Identify which cell holds the provided text, then report its [x, y] central coordinate. 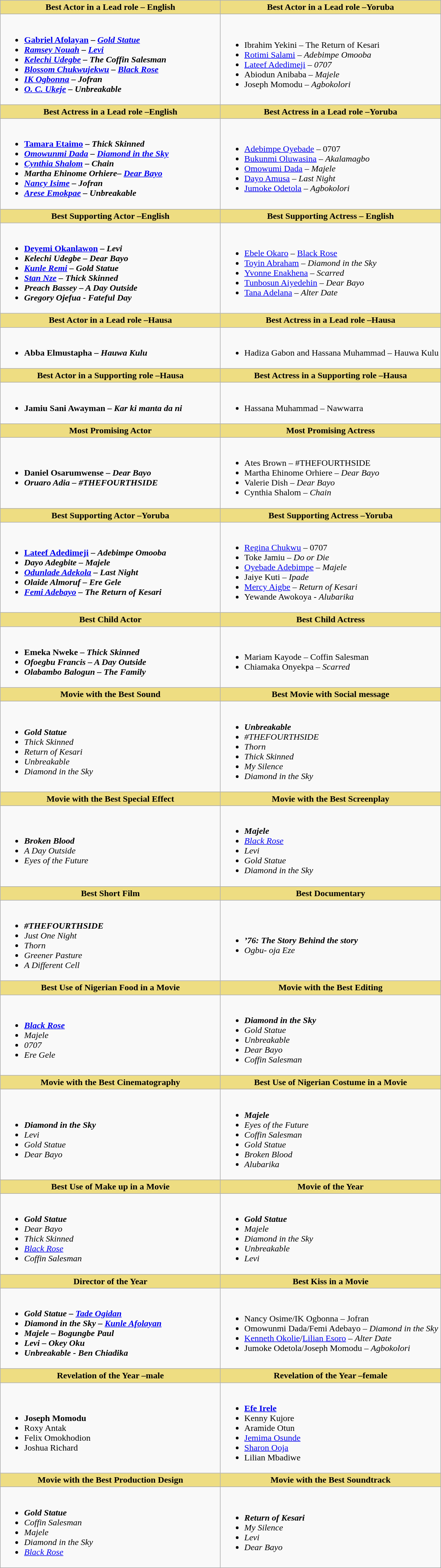
Ates Brown – #THEFOURTHSIDEMartha Ehinome Orhiere – Dear BayoValerie Dish – Dear BayoCynthia Shalom – Chain [330, 473]
Best Use of Nigerian Costume in a Movie [330, 1082]
Jamiu Sani Awayman – Kar ki manta da ni [111, 403]
Hassana Muhammad – Nawwarra [330, 403]
Broken BloodA Day OutsideEyes of the Future [111, 846]
Director of the Year [111, 1281]
Best Supporting Actor –Yoruba [111, 515]
Mariam Kayode – Coffin SalesmanChiamaka Onyekpa – Scarred [330, 657]
Adebimpe Oyebade – 0707Bukunmi Oluwasina – AkalamagboOmowumi Dada – MajeleDayo Amusa – Last NightJumoke Odetola – Agbokolori [330, 164]
Revelation of the Year –male [111, 1376]
Best Movie with Social message [330, 694]
Diamond in the SkyLeviGold StatueDear Bayo [111, 1134]
Most Promising Actress [330, 430]
Movie with the Best Special Effect [111, 799]
Best Actress in a Lead role –Hausa [330, 320]
Movie with the Best Cinematography [111, 1082]
Hadiza Gabon and Hassana Muhammad – Hauwa Kulu [330, 348]
Gold StatueMajeleDiamond in the SkyUnbreakableLevi [330, 1234]
Best Actor in a Lead role –Hausa [111, 320]
Best Child Actor [111, 620]
Gold StatueCoffin SalesmanMajeleDiamond in the SkyBlack Rose [111, 1528]
Movie with the Best Sound [111, 694]
Best Supporting Actor –English [111, 216]
’76: The Story Behind the storyOgbu- oja Eze [330, 940]
Best Use of Make up in a Movie [111, 1186]
Movie with the Best Editing [330, 988]
Best Actress in a Lead role –English [111, 112]
Movie with the Best Soundtrack [330, 1480]
Best Supporting Actress –Yoruba [330, 515]
Most Promising Actor [111, 430]
Best Supporting Actress – English [330, 216]
Best Documentary [330, 893]
Movie with the Best Screenplay [330, 799]
Best Actor in a Supporting role –Hausa [111, 375]
Best Kiss in a Movie [330, 1281]
Unbreakable#THEFOURTHSIDEThornThick SkinnedMy SilenceDiamond in the Sky [330, 747]
Black RoseMajele0707Ere Gele [111, 1035]
Best Actor in a Lead role – English [111, 7]
Best Actress in a Lead role –Yoruba [330, 112]
Joseph MomoduRoxy AntakFelix OmokhodionJoshua Richard [111, 1428]
Daniel Osarumwense – Dear BayoOruaro Adia – #THEFOURTHSIDE [111, 473]
Efe IreleKenny KujoreAramide OtunJemima OsundeSharon OojaLilian Mbadiwe [330, 1428]
Regina Chukwu – 0707Toke Jamiu – Do or DieOyebade Adebimpe – MajeleJaiye Kuti – IpadeMercy Aigbe – Return of KesariYewande Awokoya - Alubarika [330, 568]
Movie of the Year [330, 1186]
Ibrahim Yekini – The Return of KesariRotimi Salami – Adebimpe OmoobaLateef Adedimeji – 0707Abiodun Anibaba – MajeleJoseph Momodu – Agbokolori [330, 59]
Best Actor in a Lead role –Yoruba [330, 7]
Gold StatueDear BayoThick SkinnedBlack RoseCoffin Salesman [111, 1234]
Movie with the Best Production Design [111, 1480]
Lateef Adedimeji – Adebimpe OmoobaDayo Adegbite – MajeleOdunlade Adekola – Last NightOlaide Almoruf – Ere GeleFemi Adebayo – The Return of Kesari [111, 568]
Gold StatueThick SkinnedReturn of KesariUnbreakableDiamond in the Sky [111, 747]
Best Use of Nigerian Food in a Movie [111, 988]
Best Actress in a Supporting role –Hausa [330, 375]
Gold Statue – Tade OgidanDiamond in the Sky – Kunle AfolayanMajele – Bogungbe PaulLevi – Okey OkuUnbreakable - Ben Chiadika [111, 1328]
Emeka Nweke – Thick SkinnedOfoegbu Francis – A Day OutsideOlabambo Balogun – The Family [111, 657]
Best Short Film [111, 893]
MajeleBlack RoseLeviGold StatueDiamond in the Sky [330, 846]
Ebele Okaro – Black RoseToyin Abraham – Diamond in the SkyYvonne Enakhena – ScarredTunbosun Aiyedehin – Dear BayoTana Adelana – Alter Date [330, 268]
Diamond in the SkyGold StatueUnbreakableDear BayoCoffin Salesman [330, 1035]
Abba Elmustapha – Hauwa Kulu [111, 348]
Return of KesariMy SilenceLeviDear Bayo [330, 1528]
Revelation of the Year –female [330, 1376]
Best Child Actress [330, 620]
#THEFOURTHSIDEJust One NightThornGreener PastureA Different Cell [111, 940]
MajeleEyes of the FutureCoffin SalesmanGold StatueBroken BloodAlubarika [330, 1134]
